From the cell containing the given text, extract its center point as (X, Y) coordinate. 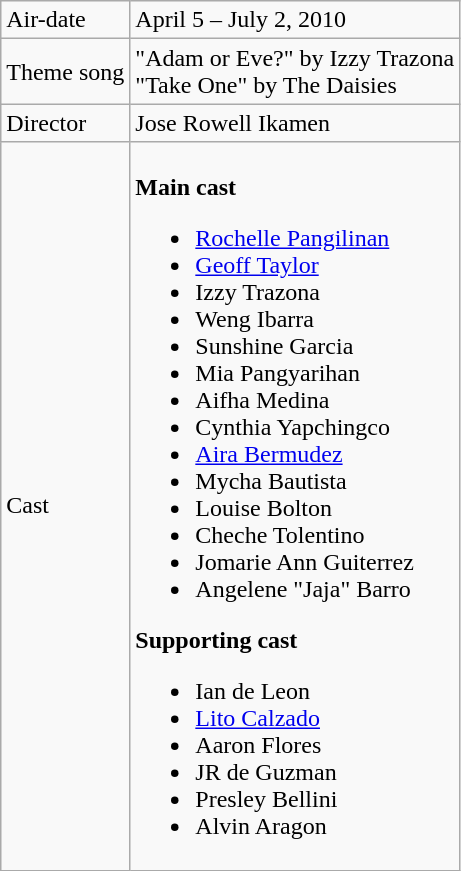
Air-date (66, 20)
Director (66, 123)
Jose Rowell Ikamen (295, 123)
"Adam or Eve?" by Izzy Trazona "Take One" by The Daisies (295, 72)
April 5 – July 2, 2010 (295, 20)
Theme song (66, 72)
Cast (66, 506)
